Locate the cell with the specified text and output its [x, y] center coordinate. 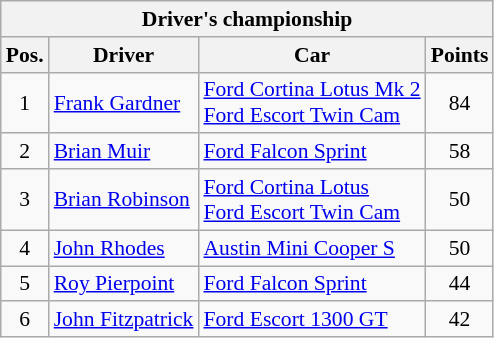
Ford Cortina LotusFord Escort Twin Cam [312, 200]
Car [312, 55]
Frank Gardner [124, 102]
Brian Muir [124, 152]
5 [25, 284]
Brian Robinson [124, 200]
Ford Cortina Lotus Mk 2Ford Escort Twin Cam [312, 102]
John Rhodes [124, 248]
42 [460, 320]
2 [25, 152]
Points [460, 55]
Roy Pierpoint [124, 284]
44 [460, 284]
Driver [124, 55]
6 [25, 320]
Pos. [25, 55]
3 [25, 200]
4 [25, 248]
John Fitzpatrick [124, 320]
Driver's championship [248, 19]
84 [460, 102]
Austin Mini Cooper S [312, 248]
58 [460, 152]
Ford Escort 1300 GT [312, 320]
1 [25, 102]
